Return the (X, Y) coordinate for the center point of the cell that contains the specified text.  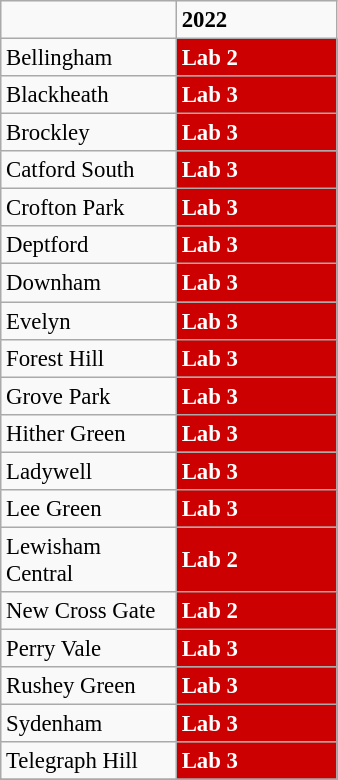
Perry Vale (89, 648)
Blackheath (89, 95)
Ladywell (89, 471)
Crofton Park (89, 208)
Deptford (89, 245)
Forest Hill (89, 358)
Brockley (89, 133)
Lee Green (89, 509)
New Cross Gate (89, 611)
Downham (89, 283)
2022 (256, 20)
Evelyn (89, 321)
Grove Park (89, 396)
Rushey Green (89, 686)
Catford South (89, 170)
Lewisham Central (89, 560)
Telegraph Hill (89, 761)
Hither Green (89, 433)
Sydenham (89, 724)
Bellingham (89, 58)
